Capture the cell that displays the provided text and extract its (x, y) central coordinate. 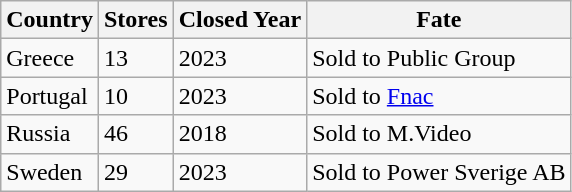
Portugal (50, 96)
Russia (50, 134)
Sold to Power Sverige AB (439, 172)
Country (50, 20)
Stores (136, 20)
2018 (240, 134)
Closed Year (240, 20)
Fate (439, 20)
Sold to Fnac (439, 96)
10 (136, 96)
Sold to Public Group (439, 58)
29 (136, 172)
Greece (50, 58)
Sweden (50, 172)
Sold to M.Video (439, 134)
46 (136, 134)
13 (136, 58)
